Determine the [x, y] coordinate at the center of the cell enclosing the given text.  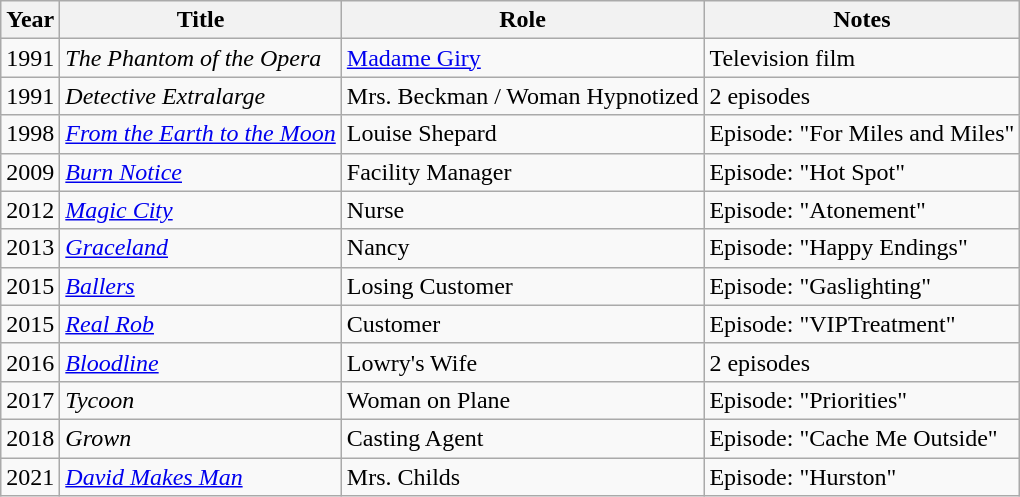
Tycoon [200, 400]
Nancy [522, 248]
2018 [30, 438]
Grown [200, 438]
Episode: "Hurston" [862, 477]
Episode: "Cache Me Outside" [862, 438]
2013 [30, 248]
2012 [30, 210]
Louise Shepard [522, 134]
Detective Extralarge [200, 96]
David Makes Man [200, 477]
2009 [30, 172]
The Phantom of the Opera [200, 58]
2017 [30, 400]
Madame Giry [522, 58]
Casting Agent [522, 438]
2016 [30, 362]
Episode: "Hot Spot" [862, 172]
Episode: "Happy Endings" [862, 248]
Woman on Plane [522, 400]
Title [200, 20]
Episode: "VIPTreatment" [862, 324]
Episode: "Atonement" [862, 210]
Magic City [200, 210]
2021 [30, 477]
1998 [30, 134]
Notes [862, 20]
From the Earth to the Moon [200, 134]
Mrs. Beckman / Woman Hypnotized [522, 96]
Burn Notice [200, 172]
Episode: "For Miles and Miles" [862, 134]
Episode: "Gaslighting" [862, 286]
Television film [862, 58]
Ballers [200, 286]
Role [522, 20]
Graceland [200, 248]
Real Rob [200, 324]
Losing Customer [522, 286]
Nurse [522, 210]
Customer [522, 324]
Year [30, 20]
Bloodline [200, 362]
Episode: "Priorities" [862, 400]
Facility Manager [522, 172]
Mrs. Childs [522, 477]
Lowry's Wife [522, 362]
